Scan for the cell matching the given text and deliver its [x, y] coordinate at center. 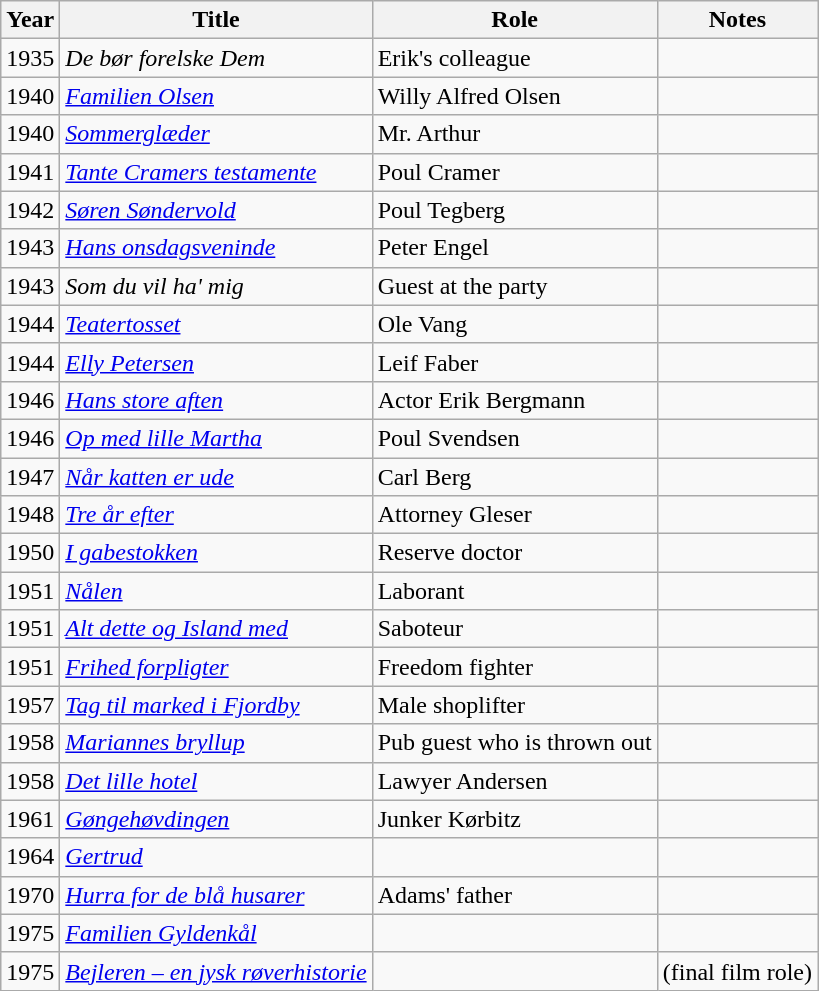
Gertrud [216, 857]
Familien Olsen [216, 96]
Frihed forpligter [216, 667]
1947 [30, 477]
Carl Berg [514, 477]
Year [30, 20]
1948 [30, 515]
Notes [737, 20]
Sommerglæder [216, 134]
1935 [30, 58]
Teatertosset [216, 324]
Nålen [216, 591]
Som du vil ha' mig [216, 286]
1957 [30, 705]
Elly Petersen [216, 362]
Peter Engel [514, 248]
Alt dette og Island med [216, 629]
1942 [30, 210]
De bør forelske Dem [216, 58]
1961 [30, 819]
Hurra for de blå husarer [216, 895]
Freedom fighter [514, 667]
Bejleren – en jysk røverhistorie [216, 971]
Guest at the party [514, 286]
Poul Tegberg [514, 210]
Søren Søndervold [216, 210]
Mr. Arthur [514, 134]
Laborant [514, 591]
Junker Kørbitz [514, 819]
Tante Cramers testamente [216, 172]
Mariannes bryllup [216, 743]
Når katten er ude [216, 477]
Lawyer Andersen [514, 781]
Role [514, 20]
Hans onsdagsveninde [216, 248]
Male shoplifter [514, 705]
1970 [30, 895]
Det lille hotel [216, 781]
Willy Alfred Olsen [514, 96]
Gøngehøvdingen [216, 819]
Erik's colleague [514, 58]
Poul Svendsen [514, 438]
Actor Erik Bergmann [514, 400]
Poul Cramer [514, 172]
1950 [30, 553]
I gabestokken [216, 553]
Tre år efter [216, 515]
Leif Faber [514, 362]
Adams' father [514, 895]
Reserve doctor [514, 553]
Pub guest who is thrown out [514, 743]
1964 [30, 857]
Op med lille Martha [216, 438]
Attorney Gleser [514, 515]
Familien Gyldenkål [216, 933]
Ole Vang [514, 324]
Tag til marked i Fjordby [216, 705]
1941 [30, 172]
Hans store aften [216, 400]
Saboteur [514, 629]
(final film role) [737, 971]
Title [216, 20]
